Locate the cell with the specified text and output its (X, Y) center coordinate. 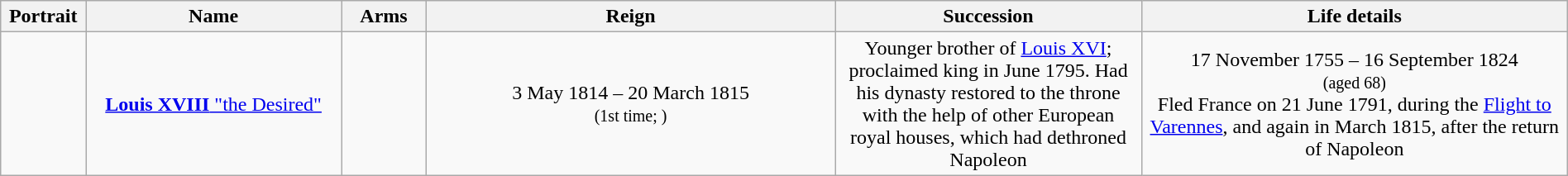
Louis XVIII "the Desired" (213, 104)
3 May 1814 – 20 March 1815(1st time; ) (630, 104)
Succession (989, 17)
Reign (630, 17)
Arms (384, 17)
Name (213, 17)
Life details (1355, 17)
Portrait (43, 17)
